Return [X, Y] of the center of cell containing provided text 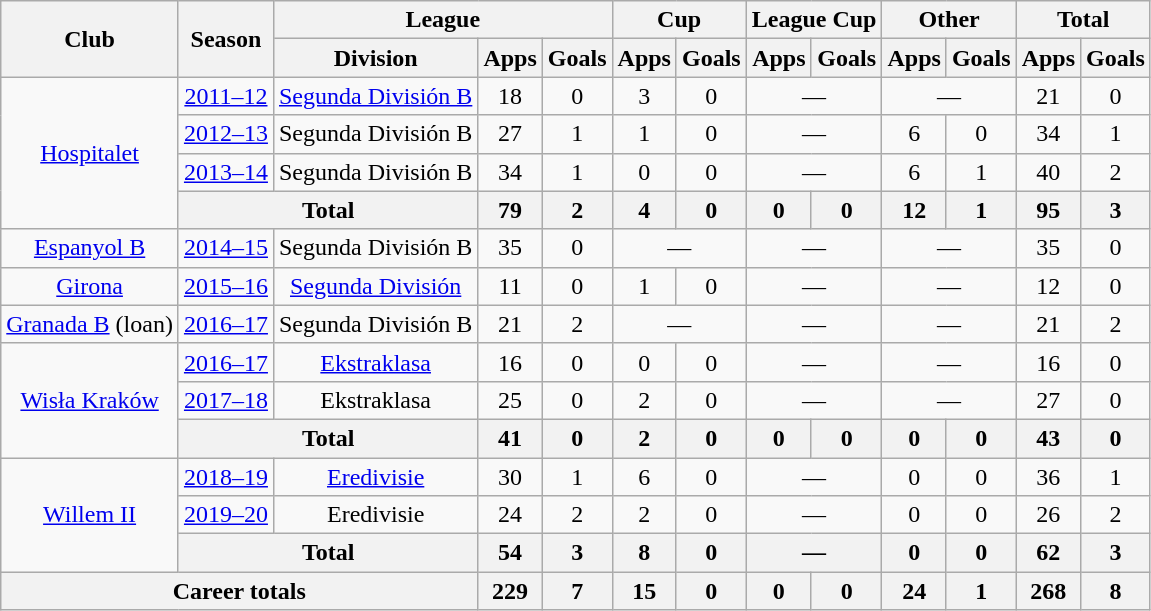
Club [90, 39]
41 [510, 438]
Girona [90, 286]
2012–13 [226, 134]
36 [1048, 477]
7 [577, 591]
2015–16 [226, 286]
2013–14 [226, 172]
26 [1048, 515]
15 [644, 591]
Cup [679, 20]
Espanyol B [90, 248]
54 [510, 553]
268 [1048, 591]
Segunda División [375, 286]
18 [510, 96]
Hospitalet [90, 153]
2017–18 [226, 400]
2018–19 [226, 477]
43 [1048, 438]
Career totals [240, 591]
2019–20 [226, 515]
229 [510, 591]
40 [1048, 172]
30 [510, 477]
Wisła Kraków [90, 400]
League Cup [814, 20]
62 [1048, 553]
League [442, 20]
Willem II [90, 515]
2014–15 [226, 248]
95 [1048, 210]
Division [375, 58]
25 [510, 400]
2011–12 [226, 96]
Granada B (loan) [90, 324]
Season [226, 39]
79 [510, 210]
4 [644, 210]
Other [949, 20]
11 [510, 286]
